Find where the given text appears and provide that cell's center as [x, y] coordinate. 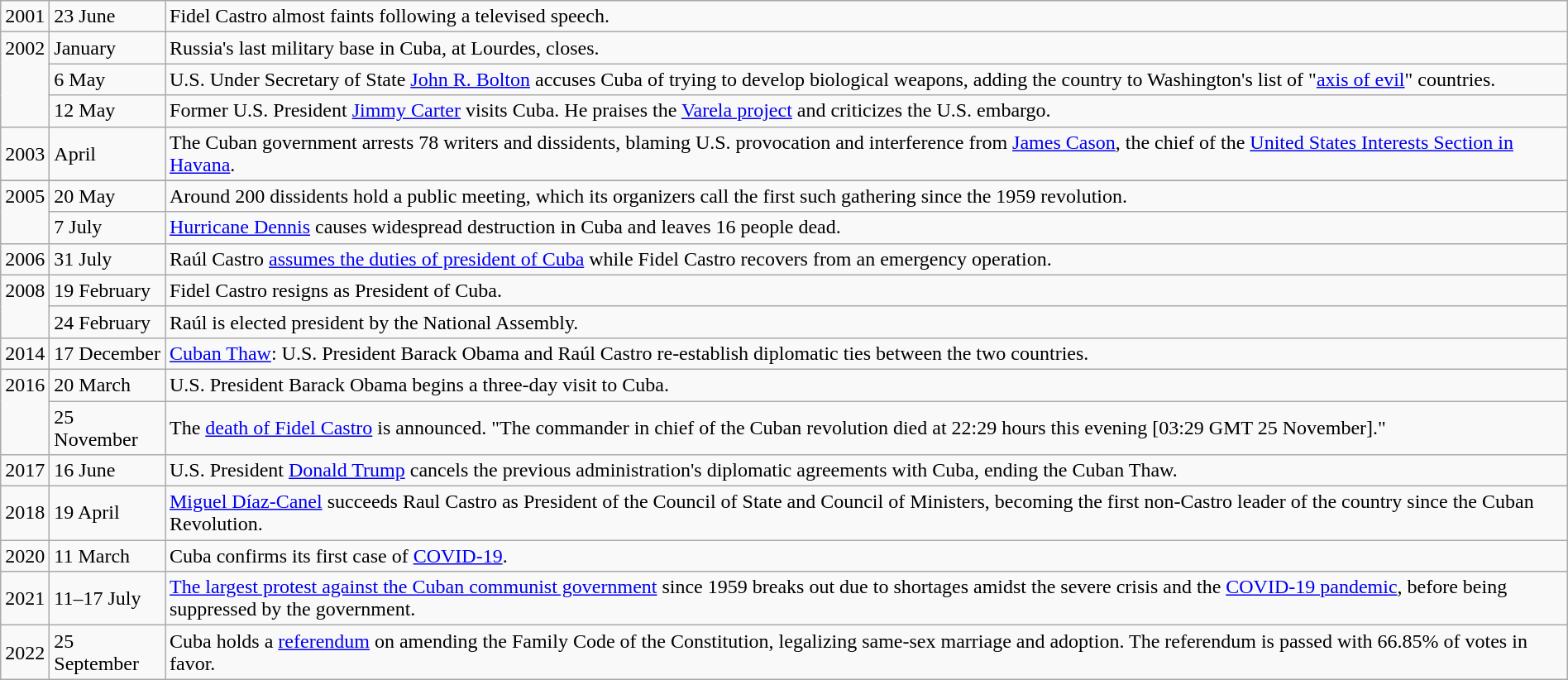
19 February [108, 290]
7 July [108, 227]
Cuba confirms its first case of COVID-19. [867, 556]
2008 [25, 306]
12 May [108, 111]
Hurricane Dennis causes widespread destruction in Cuba and leaves 16 people dead. [867, 227]
2014 [25, 353]
2022 [25, 652]
Around 200 dissidents hold a public meeting, which its organizers call the first such gathering since the 1959 revolution. [867, 196]
2006 [25, 259]
2001 [25, 17]
2020 [25, 556]
2002 [25, 79]
Fidel Castro resigns as President of Cuba. [867, 290]
2017 [25, 471]
2021 [25, 599]
25 November [108, 427]
Raúl Castro assumes the duties of president of Cuba while Fidel Castro recovers from an emergency operation. [867, 259]
2018 [25, 513]
11 March [108, 556]
The death of Fidel Castro is announced. "The commander in chief of the Cuban revolution died at 22:29 hours this evening [03:29 GMT 25 November]." [867, 427]
16 June [108, 471]
2003 [25, 154]
January [108, 48]
24 February [108, 322]
Raúl is elected president by the National Assembly. [867, 322]
U.S. President Barack Obama begins a three-day visit to Cuba. [867, 385]
Cuban Thaw: U.S. President Barack Obama and Raúl Castro re-establish diplomatic ties between the two countries. [867, 353]
6 May [108, 79]
2016 [25, 412]
11–17 July [108, 599]
17 December [108, 353]
2005 [25, 212]
23 June [108, 17]
Fidel Castro almost faints following a televised speech. [867, 17]
25 September [108, 652]
20 May [108, 196]
20 March [108, 385]
31 July [108, 259]
19 April [108, 513]
Former U.S. President Jimmy Carter visits Cuba. He praises the Varela project and criticizes the U.S. embargo. [867, 111]
April [108, 154]
Russia's last military base in Cuba, at Lourdes, closes. [867, 48]
U.S. President Donald Trump cancels the previous administration's diplomatic agreements with Cuba, ending the Cuban Thaw. [867, 471]
